Detect which cell encompasses the target text, then output its [x, y] center coordinate. 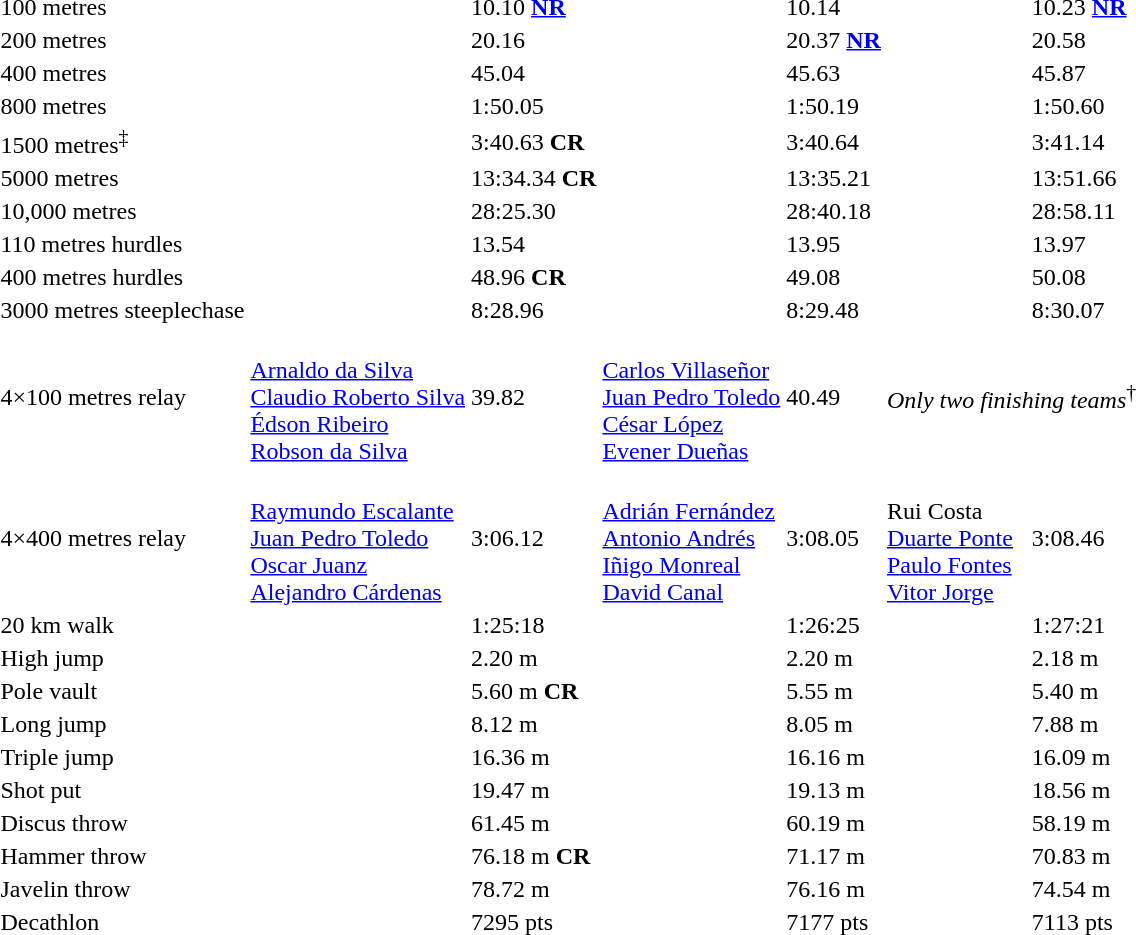
40.49 [834, 397]
3:40.63 CR [534, 142]
78.72 m [534, 889]
28:25.30 [534, 211]
13.95 [834, 244]
20.16 [534, 40]
16.16 m [834, 757]
3:40.64 [834, 142]
45.63 [834, 73]
Adrián FernándezAntonio AndrésIñigo MonrealDavid Canal [692, 538]
76.18 m CR [534, 856]
20.37 NR [834, 40]
3:08.05 [834, 538]
Arnaldo da SilvaClaudio Roberto SilvaÉdson RibeiroRobson da Silva [358, 397]
8.12 m [534, 724]
48.96 CR [534, 277]
8:29.48 [834, 310]
61.45 m [534, 823]
76.16 m [834, 889]
5.55 m [834, 691]
8.05 m [834, 724]
16.36 m [534, 757]
1:50.05 [534, 106]
60.19 m [834, 823]
1:50.19 [834, 106]
39.82 [534, 397]
8:28.96 [534, 310]
49.08 [834, 277]
19.47 m [534, 790]
Raymundo EscalanteJuan Pedro ToledoOscar JuanzAlejandro Cárdenas [358, 538]
71.17 m [834, 856]
28:40.18 [834, 211]
3:06.12 [534, 538]
Rui CostaDuarte PontePaulo FontesVitor Jorge [956, 538]
5.60 m CR [534, 691]
1:25:18 [534, 625]
13:35.21 [834, 178]
19.13 m [834, 790]
1:26:25 [834, 625]
Carlos VillaseñorJuan Pedro ToledoCésar LópezEvener Dueñas [692, 397]
13.54 [534, 244]
45.04 [534, 73]
13:34.34 CR [534, 178]
